Output the [x, y] coordinate of the center of the cell containing the given text.  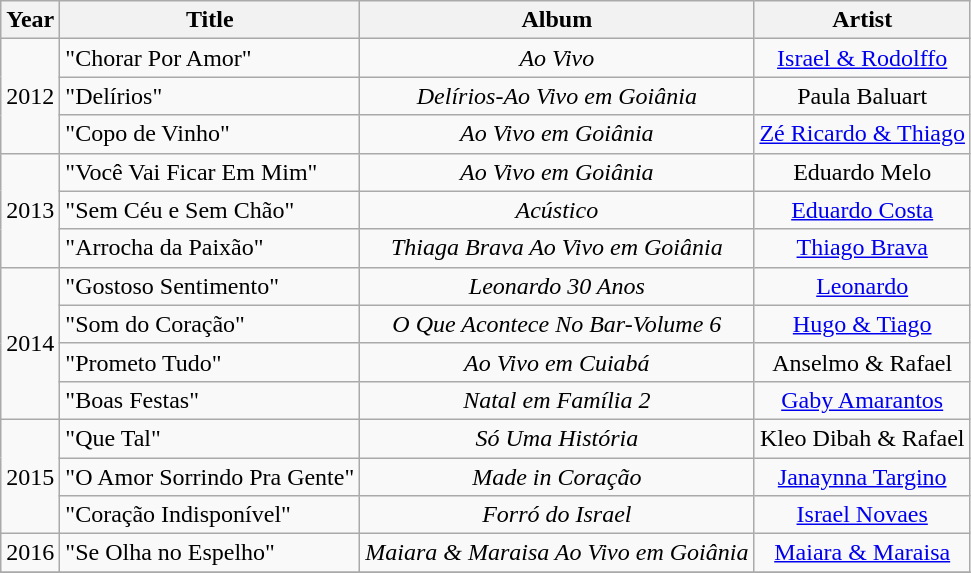
"Arrocha da Paixão" [210, 248]
Delírios-Ao Vivo em Goiânia [557, 96]
2012 [30, 96]
2013 [30, 210]
Maiara & Maraisa [862, 553]
Title [210, 20]
"Você Vai Ficar Em Mim" [210, 172]
Gaby Amarantos [862, 400]
"Sem Céu e Sem Chão" [210, 210]
Ao Vivo em Cuiabá [557, 362]
Album [557, 20]
2015 [30, 476]
Eduardo Melo [862, 172]
Anselmo & Rafael [862, 362]
Made in Coração [557, 477]
Natal em Família 2 [557, 400]
Paula Baluart [862, 96]
"Coração Indisponível" [210, 515]
Kleo Dibah & Rafael [862, 438]
"Se Olha no Espelho" [210, 553]
2014 [30, 343]
Leonardo 30 Anos [557, 286]
"Som do Coração" [210, 324]
"O Amor Sorrindo Pra Gente" [210, 477]
Leonardo [862, 286]
Hugo & Tiago [862, 324]
Thiago Brava [862, 248]
Year [30, 20]
Só Uma História [557, 438]
"Gostoso Sentimento" [210, 286]
2016 [30, 553]
"Copo de Vinho" [210, 134]
Artist [862, 20]
Acústico [557, 210]
Eduardo Costa [862, 210]
"Boas Festas" [210, 400]
Israel & Rodolffo [862, 58]
Thiaga Brava Ao Vivo em Goiânia [557, 248]
Janaynna Targino [862, 477]
Ao Vivo [557, 58]
Forró do Israel [557, 515]
Zé Ricardo & Thiago [862, 134]
O Que Acontece No Bar-Volume 6 [557, 324]
Israel Novaes [862, 515]
"Que Tal" [210, 438]
"Chorar Por Amor" [210, 58]
"Prometo Tudo" [210, 362]
Maiara & Maraisa Ao Vivo em Goiânia [557, 553]
"Delírios" [210, 96]
